From the cell containing the given text, extract its center point as (X, Y) coordinate. 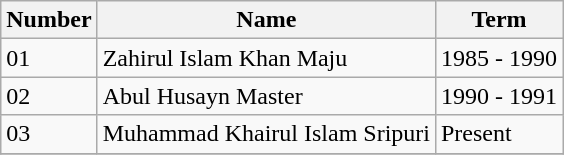
Abul Husayn Master (266, 96)
Name (266, 20)
03 (49, 134)
1985 - 1990 (498, 58)
1990 - 1991 (498, 96)
02 (49, 96)
Term (498, 20)
Zahirul Islam Khan Maju (266, 58)
Muhammad Khairul Islam Sripuri (266, 134)
01 (49, 58)
Present (498, 134)
Number (49, 20)
